Output the [X, Y] coordinate of the center of the cell containing the given text.  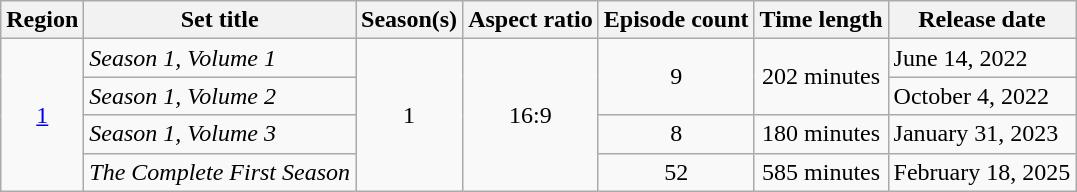
Episode count [676, 20]
16:9 [531, 115]
52 [676, 172]
585 minutes [821, 172]
The Complete First Season [220, 172]
Season 1, Volume 3 [220, 134]
9 [676, 77]
Region [42, 20]
Release date [982, 20]
June 14, 2022 [982, 58]
Season(s) [410, 20]
Set title [220, 20]
Season 1, Volume 2 [220, 96]
8 [676, 134]
October 4, 2022 [982, 96]
202 minutes [821, 77]
January 31, 2023 [982, 134]
Season 1, Volume 1 [220, 58]
February 18, 2025 [982, 172]
Time length [821, 20]
180 minutes [821, 134]
Aspect ratio [531, 20]
